Output the (X, Y) coordinate of the center of the cell containing the given text.  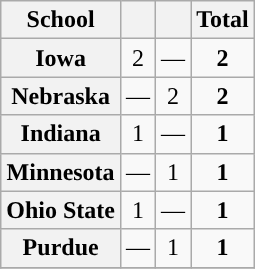
Total (223, 20)
Minnesota (61, 172)
Ohio State (61, 210)
Iowa (61, 58)
Nebraska (61, 96)
School (61, 20)
Purdue (61, 248)
Indiana (61, 134)
